Search for the cell housing the specified text and yield its [X, Y] center coordinate. 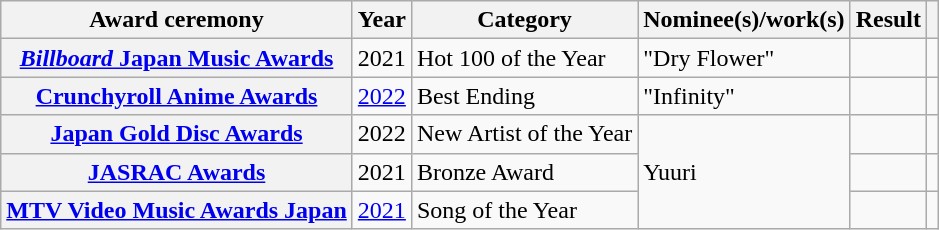
MTV Video Music Awards Japan [177, 210]
Yuuri [744, 172]
"Dry Flower" [744, 58]
Song of the Year [524, 210]
Year [382, 20]
"Infinity" [744, 96]
JASRAC Awards [177, 172]
Award ceremony [177, 20]
Nominee(s)/work(s) [744, 20]
Crunchyroll Anime Awards [177, 96]
Category [524, 20]
Hot 100 of the Year [524, 58]
Billboard Japan Music Awards [177, 58]
Best Ending [524, 96]
Japan Gold Disc Awards [177, 134]
Bronze Award [524, 172]
Result [888, 20]
New Artist of the Year [524, 134]
